Extract the (X, Y) coordinate from the center of the cell holding the provided text.  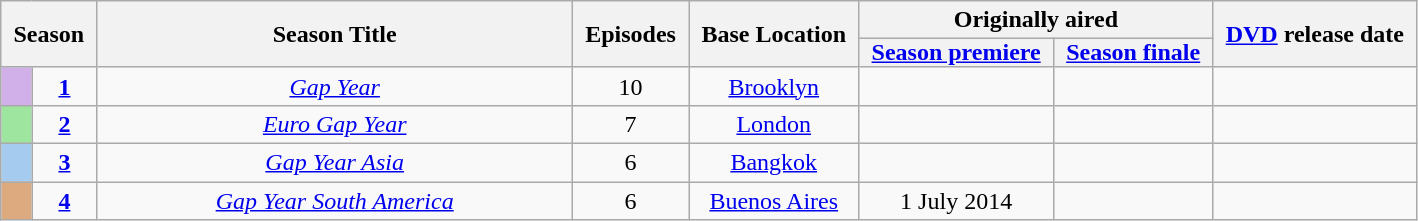
Episodes (630, 34)
4 (64, 201)
Season finale (1133, 53)
London (774, 124)
DVD release date (1315, 34)
Season Title (335, 34)
Buenos Aires (774, 201)
Base Location (774, 34)
Gap Year Asia (335, 162)
Brooklyn (774, 86)
2 (64, 124)
1 (64, 86)
Gap Year (335, 86)
3 (64, 162)
1 July 2014 (956, 201)
Originally aired (1036, 20)
Season premiere (956, 53)
10 (630, 86)
Bangkok (774, 162)
7 (630, 124)
Euro Gap Year (335, 124)
Season (49, 34)
Gap Year South America (335, 201)
